Extract the (X, Y) coordinate from the center of the cell holding the provided text.  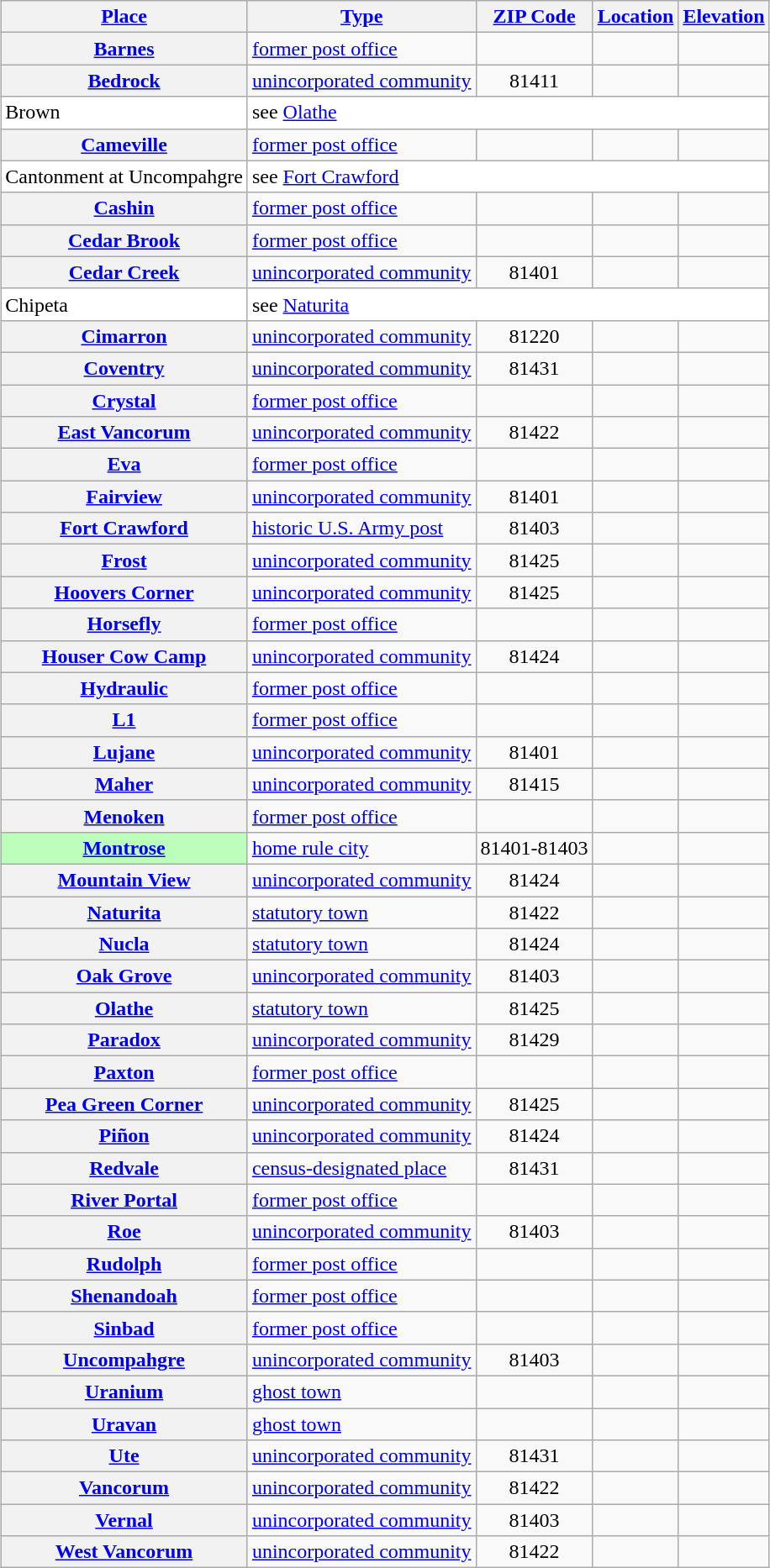
census-designated place (361, 1168)
Nucla (124, 944)
Rudolph (124, 1264)
Uravan (124, 1424)
Shenandoah (124, 1296)
81429 (535, 1040)
Cimarron (124, 336)
Cedar Creek (124, 272)
81220 (535, 336)
Brown (124, 113)
Barnes (124, 49)
Elevation (724, 17)
Cantonment at Uncompahgre (124, 176)
Naturita (124, 912)
Coventry (124, 368)
Lujane (124, 752)
Sinbad (124, 1328)
see Olathe (508, 113)
Menoken (124, 816)
Location (636, 17)
Bedrock (124, 81)
Ute (124, 1456)
Place (124, 17)
L1 (124, 720)
West Vancorum (124, 1552)
Eva (124, 465)
Fairview (124, 497)
Type (361, 17)
Crystal (124, 401)
historic U.S. Army post (361, 529)
see Fort Crawford (508, 176)
Mountain View (124, 880)
Vernal (124, 1520)
Montrose (124, 848)
Vancorum (124, 1488)
Cashin (124, 208)
Paxton (124, 1072)
81401-81403 (535, 848)
Maher (124, 784)
River Portal (124, 1200)
Pea Green Corner (124, 1104)
Houser Cow Camp (124, 656)
Hydraulic (124, 688)
ZIP Code (535, 17)
home rule city (361, 848)
Roe (124, 1232)
Horsefly (124, 624)
Paradox (124, 1040)
Uncompahgre (124, 1360)
Piñon (124, 1136)
Uranium (124, 1392)
Cameville (124, 145)
Fort Crawford (124, 529)
Cedar Brook (124, 240)
East Vancorum (124, 433)
Hoovers Corner (124, 592)
81415 (535, 784)
Redvale (124, 1168)
81411 (535, 81)
see Naturita (508, 304)
Frost (124, 560)
Chipeta (124, 304)
Olathe (124, 1008)
Oak Grove (124, 976)
